Return the (X, Y) coordinate for the center point of the cell that contains the specified text.  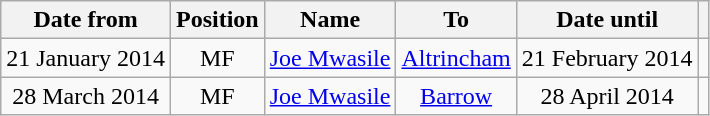
21 January 2014 (86, 58)
Date from (86, 20)
Name (330, 20)
21 February 2014 (607, 58)
28 March 2014 (86, 96)
To (456, 20)
Position (217, 20)
Altrincham (456, 58)
Barrow (456, 96)
Date until (607, 20)
28 April 2014 (607, 96)
